Scan for the cell matching the given text and deliver its [x, y] coordinate at center. 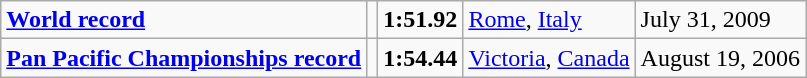
1:54.44 [420, 58]
Pan Pacific Championships record [184, 58]
World record [184, 20]
July 31, 2009 [720, 20]
1:51.92 [420, 20]
Victoria, Canada [549, 58]
August 19, 2006 [720, 58]
Rome, Italy [549, 20]
